Return the [x, y] coordinate for the center point of the cell that contains the specified text.  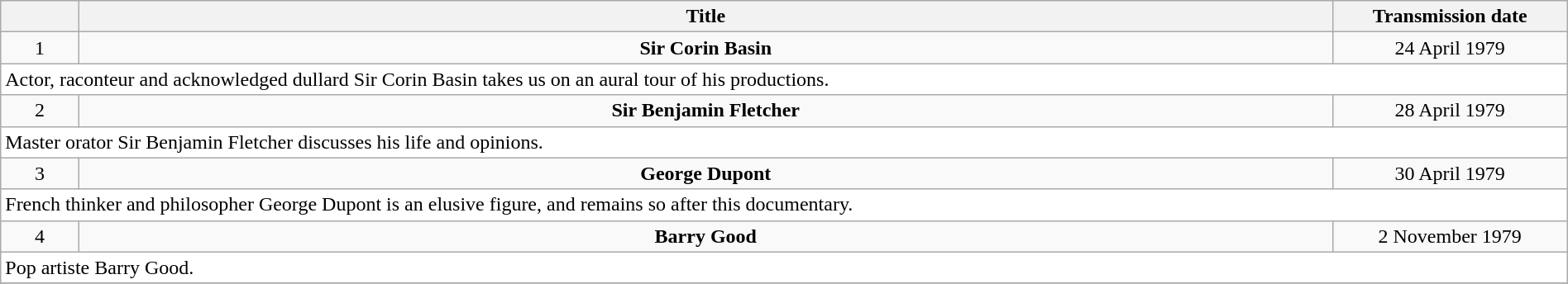
28 April 1979 [1450, 111]
Master orator Sir Benjamin Fletcher discusses his life and opinions. [784, 142]
3 [40, 173]
2 November 1979 [1450, 236]
1 [40, 48]
Transmission date [1450, 17]
4 [40, 236]
Sir Corin Basin [705, 48]
Pop artiste Barry Good. [784, 267]
30 April 1979 [1450, 173]
French thinker and philosopher George Dupont is an elusive figure, and remains so after this documentary. [784, 205]
Actor, raconteur and acknowledged dullard Sir Corin Basin takes us on an aural tour of his productions. [784, 79]
24 April 1979 [1450, 48]
Sir Benjamin Fletcher [705, 111]
George Dupont [705, 173]
Title [705, 17]
2 [40, 111]
Barry Good [705, 236]
